Capture the cell that displays the provided text and extract its (x, y) central coordinate. 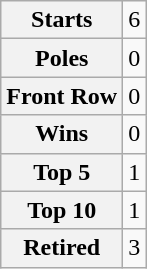
Poles (62, 58)
Front Row (62, 96)
Top 5 (62, 172)
Retired (62, 248)
Starts (62, 20)
Wins (62, 134)
6 (134, 20)
3 (134, 248)
Top 10 (62, 210)
